Return the (x, y) coordinate for the center point of the cell that contains the specified text.  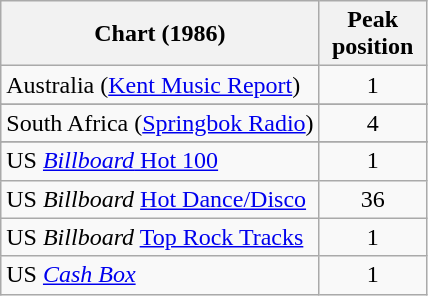
US Cash Box (160, 275)
Peak position (372, 34)
36 (372, 199)
US Billboard Hot Dance/Disco (160, 199)
Australia (Kent Music Report) (160, 85)
US Billboard Top Rock Tracks (160, 237)
4 (372, 123)
Chart (1986) (160, 34)
US Billboard Hot 100 (160, 161)
South Africa (Springbok Radio) (160, 123)
